Return the (X, Y) coordinate for the center point of the cell that contains the specified text.  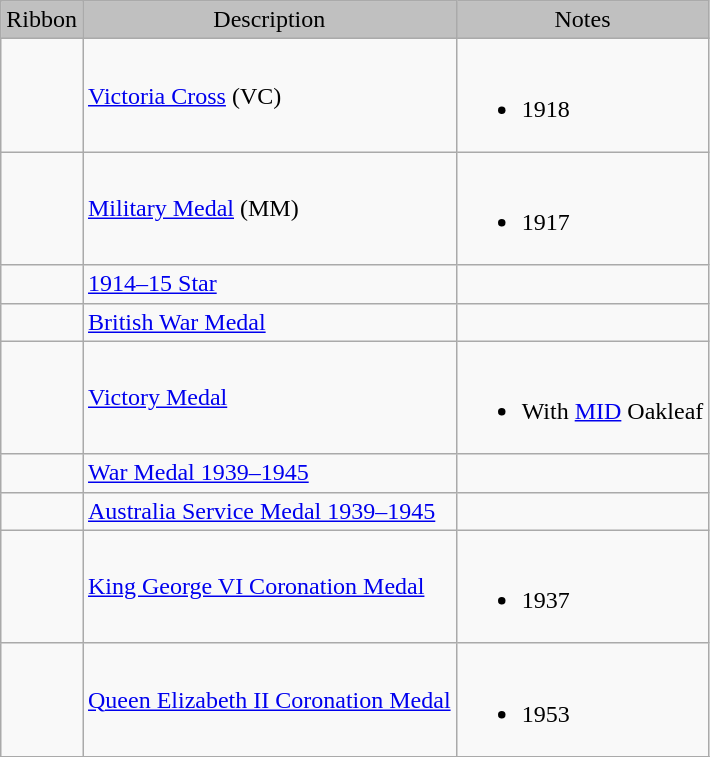
War Medal 1939–1945 (269, 473)
Australia Service Medal 1939–1945 (269, 511)
With MID Oakleaf (582, 398)
British War Medal (269, 322)
Military Medal (MM) (269, 208)
King George VI Coronation Medal (269, 586)
Queen Elizabeth II Coronation Medal (269, 700)
1953 (582, 700)
Victory Medal (269, 398)
1937 (582, 586)
1918 (582, 96)
Notes (582, 20)
1914–15 Star (269, 284)
Victoria Cross (VC) (269, 96)
Ribbon (42, 20)
1917 (582, 208)
Description (269, 20)
